Provide the [X, Y] coordinate of the cell's center where the given text is located.  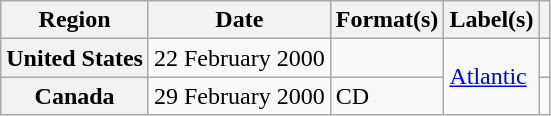
29 February 2000 [239, 96]
Date [239, 20]
Format(s) [387, 20]
Atlantic [492, 77]
Region [75, 20]
CD [387, 96]
Canada [75, 96]
Label(s) [492, 20]
22 February 2000 [239, 58]
United States [75, 58]
